Search for the cell housing the specified text and yield its [X, Y] center coordinate. 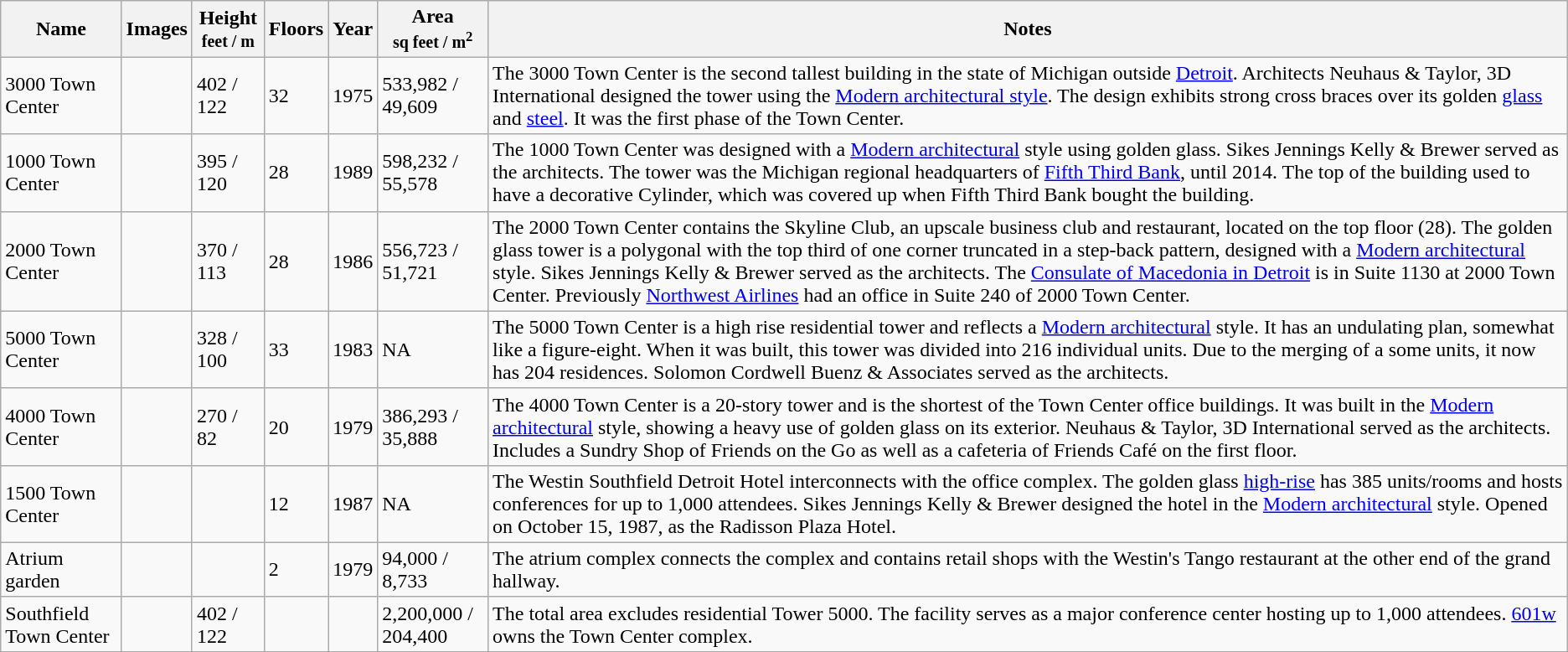
556,723 / 51,721 [433, 261]
395 / 120 [228, 173]
Notes [1029, 28]
370 / 113 [228, 261]
33 [296, 349]
386,293 / 35,888 [433, 427]
1989 [353, 173]
94,000 / 8,733 [433, 570]
533,982 / 49,609 [433, 96]
270 / 82 [228, 427]
Floors [296, 28]
2,200,000 / 204,400 [433, 624]
20 [296, 427]
328 / 100 [228, 349]
32 [296, 96]
Heightfeet / m [228, 28]
1000 Town Center [61, 173]
3000 Town Center [61, 96]
Southfield Town Center [61, 624]
5000 Town Center [61, 349]
1986 [353, 261]
12 [296, 504]
1975 [353, 96]
2000 Town Center [61, 261]
Year [353, 28]
Name [61, 28]
Images [157, 28]
1500 Town Center [61, 504]
1987 [353, 504]
Areasq feet / m2 [433, 28]
The atrium complex connects the complex and contains retail shops with the Westin's Tango restaurant at the other end of the grand hallway. [1029, 570]
4000 Town Center [61, 427]
2 [296, 570]
Atrium garden [61, 570]
598,232 / 55,578 [433, 173]
1983 [353, 349]
